Scan for the cell matching the given text and deliver its (x, y) coordinate at center. 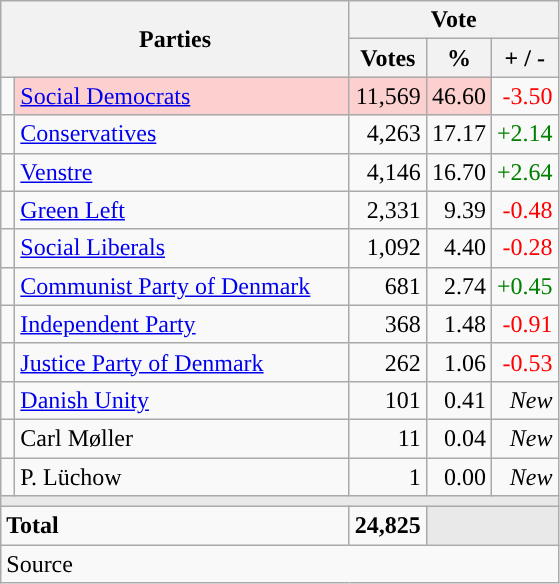
Independent Party (182, 324)
101 (388, 400)
11,569 (388, 96)
1.06 (458, 362)
Social Democrats (182, 96)
262 (388, 362)
4.40 (458, 248)
11 (388, 438)
Venstre (182, 172)
-3.50 (524, 96)
4,146 (388, 172)
Parties (176, 39)
17.17 (458, 134)
Conservatives (182, 134)
1.48 (458, 324)
-0.48 (524, 210)
Justice Party of Denmark (182, 362)
Total (176, 526)
P. Lüchow (182, 477)
Social Liberals (182, 248)
+0.45 (524, 286)
+2.14 (524, 134)
24,825 (388, 526)
Danish Unity (182, 400)
0.00 (458, 477)
Green Left (182, 210)
16.70 (458, 172)
Carl Møller (182, 438)
Communist Party of Denmark (182, 286)
368 (388, 324)
1 (388, 477)
Source (280, 564)
Votes (388, 58)
0.41 (458, 400)
1,092 (388, 248)
-0.28 (524, 248)
-0.91 (524, 324)
Vote (454, 20)
681 (388, 286)
% (458, 58)
0.04 (458, 438)
4,263 (388, 134)
2.74 (458, 286)
2,331 (388, 210)
+ / - (524, 58)
-0.53 (524, 362)
+2.64 (524, 172)
9.39 (458, 210)
46.60 (458, 96)
